Identify which cell holds the provided text, then report its [X, Y] central coordinate. 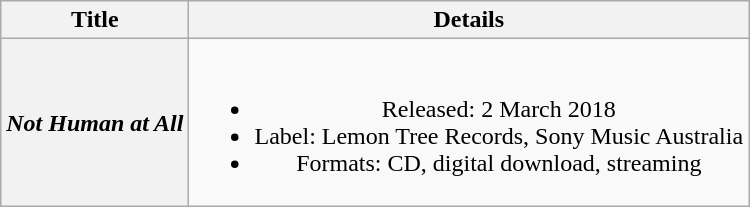
Not Human at All [95, 122]
Details [469, 20]
Released: 2 March 2018Label: Lemon Tree Records, Sony Music AustraliaFormats: CD, digital download, streaming [469, 122]
Title [95, 20]
